Find where the given text appears and provide that cell's center as (X, Y) coordinate. 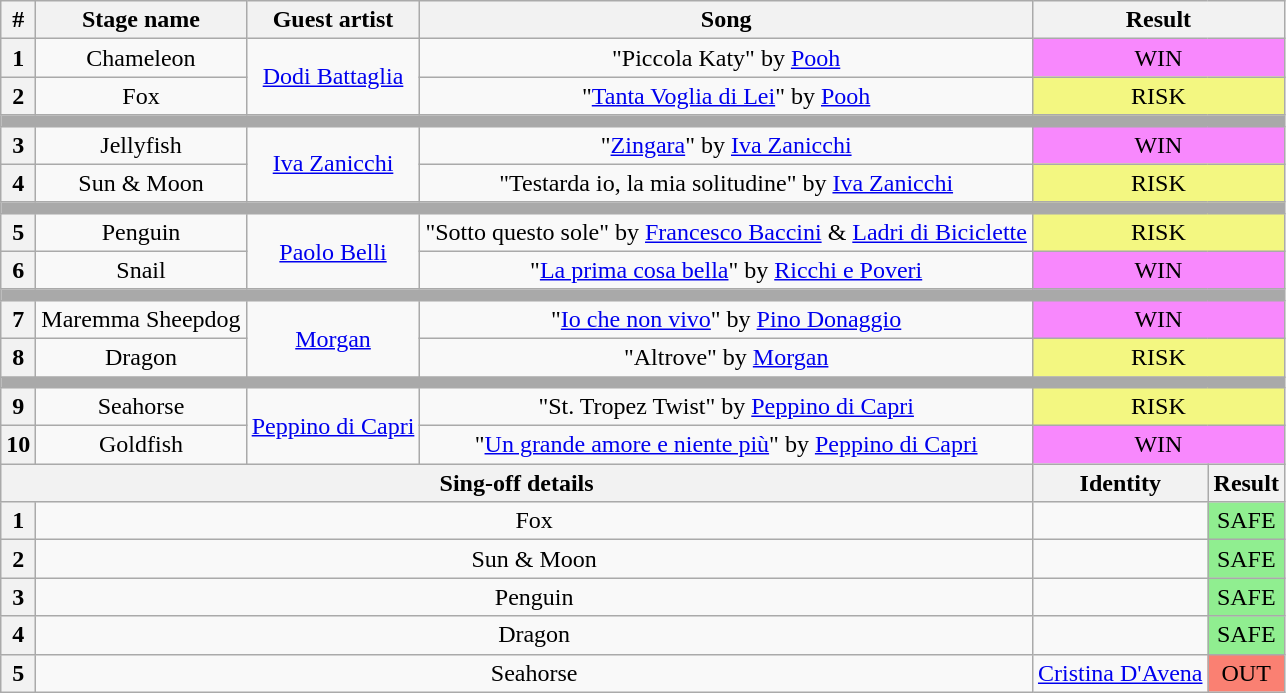
Goldfish (141, 445)
10 (18, 445)
8 (18, 357)
"Altrove" by Morgan (726, 357)
Peppino di Capri (333, 426)
6 (18, 270)
"St. Tropez Twist" by Peppino di Capri (726, 407)
"Testarda io, la mia solitudine" by Iva Zanicchi (726, 183)
9 (18, 407)
"Io che non vivo" by Pino Donaggio (726, 319)
Jellyfish (141, 145)
7 (18, 319)
"La prima cosa bella" by Ricchi e Poveri (726, 270)
Chameleon (141, 58)
"Tanta Voglia di Lei" by Pooh (726, 96)
"Sotto questo sole" by Francesco Baccini & Ladri di Biciclette (726, 232)
Stage name (141, 20)
"Zingara" by Iva Zanicchi (726, 145)
Cristina D'Avena (1120, 673)
Identity (1120, 483)
# (18, 20)
Iva Zanicchi (333, 164)
Maremma Sheepdog (141, 319)
Dodi Battaglia (333, 77)
Snail (141, 270)
Sing-off details (517, 483)
OUT (1246, 673)
Guest artist (333, 20)
Paolo Belli (333, 251)
Song (726, 20)
Morgan (333, 338)
"Piccola Katy" by Pooh (726, 58)
"Un grande amore e niente più" by Peppino di Capri (726, 445)
